Identify which cell holds the provided text, then report its (X, Y) central coordinate. 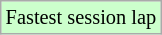
Fastest session lap (81, 17)
